Return the (X, Y) coordinate for the center point of the cell that contains the specified text.  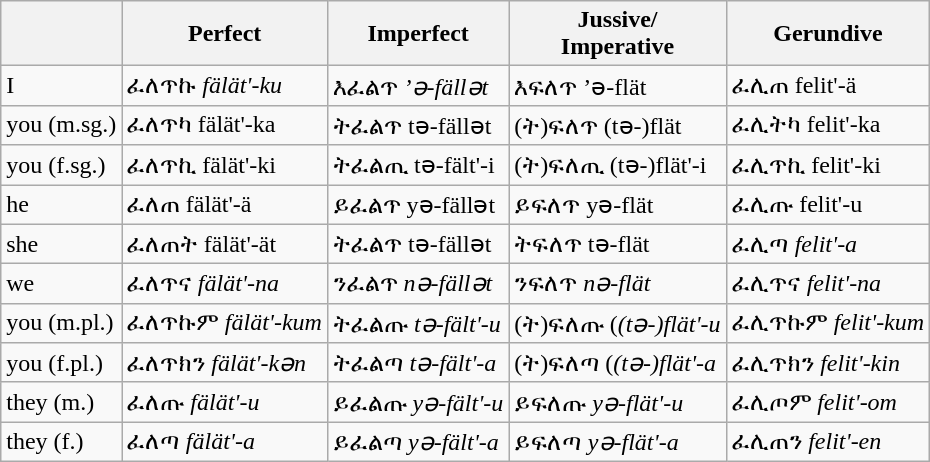
ይፈልጥ yǝ-fällǝt (418, 204)
ፈለጥና fälät'-na (225, 284)
they (m.) (62, 402)
ንፈልጥ nǝ-fällǝt (418, 284)
Perfect (225, 34)
(ት)ፍለጢ (tǝ-)flät'-i (618, 165)
(ት)ፍለጥ (tǝ-)flät (618, 125)
ፈለጠት fälät'-ät (225, 244)
እፈልጥ ’ǝ-fällǝt (418, 86)
ፈሊጡ felit'-u (828, 204)
ፈሊትካ felit'-ka (828, 125)
ይፈልጣ yǝ-fält'-a (418, 442)
ትፍለጥ tǝ-flät (618, 244)
ንፍለጥ nǝ-flät (618, 284)
ፈሊጥኪ felit'-ki (828, 165)
(ት)ፍለጣ ((tǝ-)flät'-a (618, 363)
ፈሊጠ felit'-ä (828, 86)
they (f.) (62, 442)
ፈለጡ fälät'-u (225, 402)
Imperfect (418, 34)
we (62, 284)
ትፈልጡ tǝ-fält'-u (418, 323)
ፈሊጦም felit'-om (828, 402)
you (f.pl.) (62, 363)
ይፈልጡ yǝ-fält'-u (418, 402)
ፈለጠ fälät'-ä (225, 204)
ፈለጥኩም fälät'-kum (225, 323)
ፈለጣ fälät'-a (225, 442)
ፈለጥኪ fälät'-ki (225, 165)
ይፍለጥ yǝ-flät (618, 204)
ትፈልጣ tǝ-fält'-a (418, 363)
ፈለጥክን fälät'-kǝn (225, 363)
ፈሊጥክን felit'-kin (828, 363)
I (62, 86)
ይፍለጡ yǝ-flät'-u (618, 402)
he (62, 204)
ትፈልጢ tǝ-fält'-i (418, 165)
(ት)ፍለጡ ((tǝ-)flät'-u (618, 323)
ፈሊጣ felit'-a (828, 244)
Jussive/Imperative (618, 34)
ፈሊጥኩም felit'-kum (828, 323)
ይፍለጣ yǝ-flät'-a (618, 442)
እፍለጥ ’ǝ-flät (618, 86)
she (62, 244)
Gerundive (828, 34)
ፈለጥካ fälät'-ka (225, 125)
you (m.sg.) (62, 125)
ፈሊጥና felit'-na (828, 284)
you (f.sg.) (62, 165)
ፈለጥኩ fälät'-ku (225, 86)
you (m.pl.) (62, 323)
ፈሊጠን felit'-en (828, 442)
